From the cell containing the given text, extract its center point as (X, Y) coordinate. 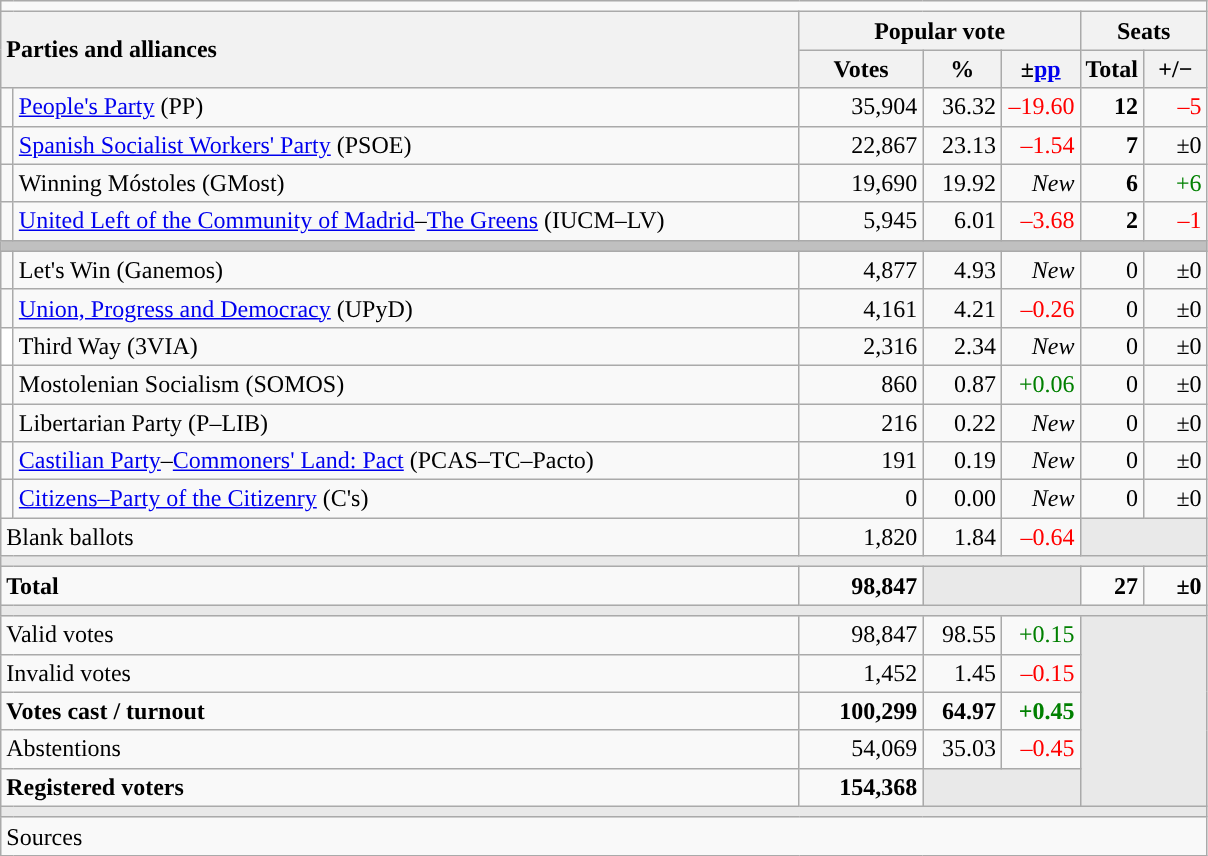
Third Way (3VIA) (406, 346)
Seats (1144, 31)
100,299 (861, 711)
0.87 (962, 384)
+0.45 (1040, 711)
Union, Progress and Democracy (UPyD) (406, 308)
7 (1112, 145)
4,161 (861, 308)
1.84 (962, 537)
–0.45 (1040, 749)
6.01 (962, 221)
4.21 (962, 308)
0.19 (962, 461)
–1 (1176, 221)
154,368 (861, 787)
98.55 (962, 635)
36.32 (962, 107)
United Left of the Community of Madrid–The Greens (IUCM–LV) (406, 221)
–0.64 (1040, 537)
Registered voters (400, 787)
Abstentions (400, 749)
Parties and alliances (400, 50)
+0.06 (1040, 384)
27 (1112, 586)
Citizens–Party of the Citizenry (C's) (406, 499)
860 (861, 384)
22,867 (861, 145)
±pp (1040, 69)
35,904 (861, 107)
1.45 (962, 673)
12 (1112, 107)
0.22 (962, 423)
Invalid votes (400, 673)
64.97 (962, 711)
Castilian Party–Commoners' Land: Pact (PCAS–TC–Pacto) (406, 461)
+/− (1176, 69)
1,452 (861, 673)
6 (1112, 183)
23.13 (962, 145)
19,690 (861, 183)
4.93 (962, 270)
+6 (1176, 183)
2.34 (962, 346)
1,820 (861, 537)
–0.15 (1040, 673)
Valid votes (400, 635)
–19.60 (1040, 107)
–5 (1176, 107)
2 (1112, 221)
+0.15 (1040, 635)
Sources (604, 836)
People's Party (PP) (406, 107)
Votes (861, 69)
0.00 (962, 499)
Blank ballots (400, 537)
4,877 (861, 270)
Libertarian Party (P–LIB) (406, 423)
Votes cast / turnout (400, 711)
191 (861, 461)
19.92 (962, 183)
–0.26 (1040, 308)
–1.54 (1040, 145)
% (962, 69)
35.03 (962, 749)
Spanish Socialist Workers' Party (PSOE) (406, 145)
216 (861, 423)
2,316 (861, 346)
54,069 (861, 749)
Mostolenian Socialism (SOMOS) (406, 384)
Let's Win (Ganemos) (406, 270)
Popular vote (940, 31)
5,945 (861, 221)
Winning Móstoles (GMost) (406, 183)
–3.68 (1040, 221)
